Scan for the cell matching the given text and deliver its (x, y) coordinate at center. 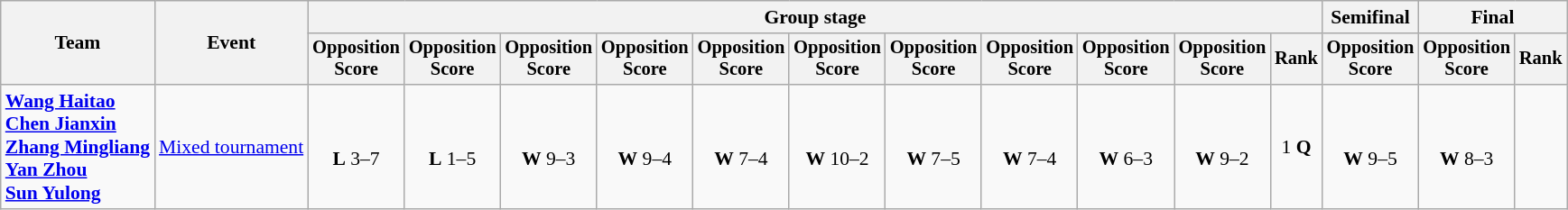
L 3–7 (356, 147)
W 7–5 (933, 147)
Semifinal (1370, 17)
Final (1492, 17)
Wang HaitaoChen JianxinZhang MingliangYan ZhouSun Yulong (78, 147)
W 9–5 (1370, 147)
W 10–2 (838, 147)
W 9–4 (645, 147)
W 6–3 (1127, 147)
Mixed tournament (231, 147)
Event (231, 43)
W 9–3 (549, 147)
L 1–5 (453, 147)
W 9–2 (1222, 147)
Group stage (815, 17)
W 8–3 (1466, 147)
Team (78, 43)
1 Q (1296, 147)
